Capture the cell that displays the provided text and extract its (X, Y) central coordinate. 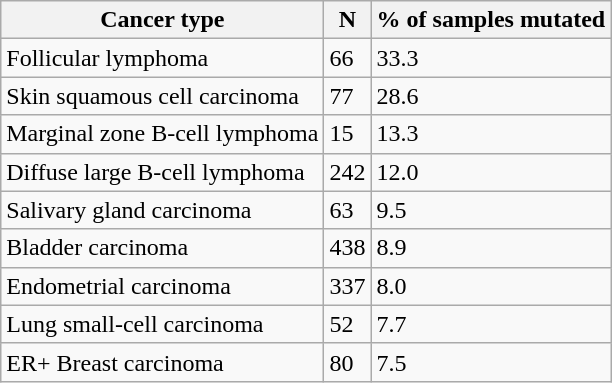
33.3 (491, 58)
Endometrial carcinoma (162, 286)
Follicular lymphoma (162, 58)
8.9 (491, 248)
Cancer type (162, 20)
9.5 (491, 210)
52 (348, 324)
% of samples mutated (491, 20)
438 (348, 248)
8.0 (491, 286)
Lung small-cell carcinoma (162, 324)
Bladder carcinoma (162, 248)
Diffuse large B-cell lymphoma (162, 172)
63 (348, 210)
7.7 (491, 324)
77 (348, 96)
28.6 (491, 96)
Skin squamous cell carcinoma (162, 96)
13.3 (491, 134)
80 (348, 362)
66 (348, 58)
12.0 (491, 172)
242 (348, 172)
15 (348, 134)
N (348, 20)
Salivary gland carcinoma (162, 210)
Marginal zone B-cell lymphoma (162, 134)
7.5 (491, 362)
337 (348, 286)
ER+ Breast carcinoma (162, 362)
